Detect which cell encompasses the target text, then output its [x, y] center coordinate. 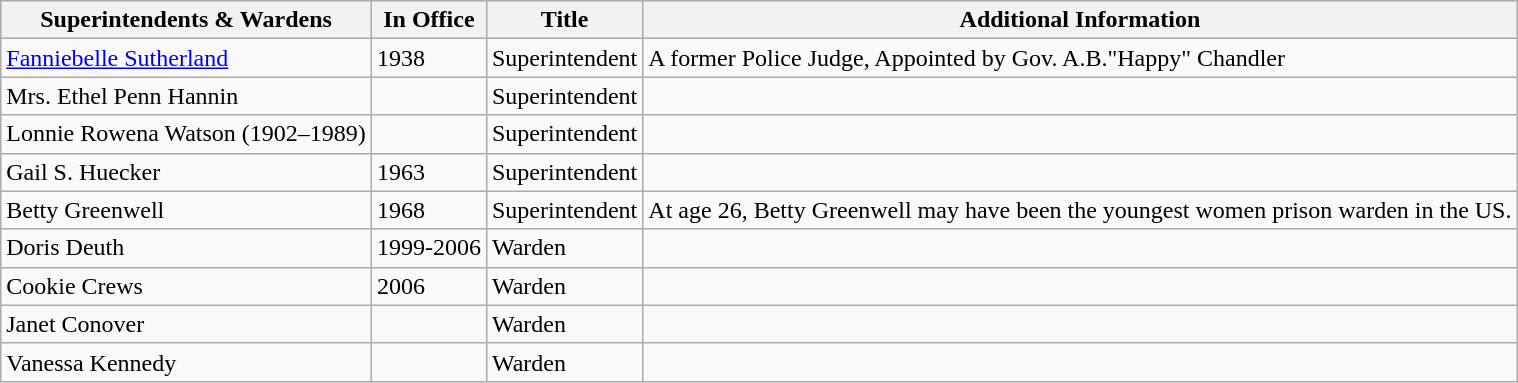
Doris Deuth [186, 248]
Cookie Crews [186, 286]
In Office [428, 20]
Gail S. Huecker [186, 172]
1938 [428, 58]
1963 [428, 172]
A former Police Judge, Appointed by Gov. A.B."Happy" Chandler [1080, 58]
Janet Conover [186, 324]
Betty Greenwell [186, 210]
Additional Information [1080, 20]
At age 26, Betty Greenwell may have been the youngest women prison warden in the US. [1080, 210]
Fanniebelle Sutherland [186, 58]
1999-2006 [428, 248]
2006 [428, 286]
Vanessa Kennedy [186, 362]
Mrs. Ethel Penn Hannin [186, 96]
Title [564, 20]
1968 [428, 210]
Lonnie Rowena Watson (1902–1989) [186, 134]
Superintendents & Wardens [186, 20]
